Return [x, y] of the center of cell containing provided text 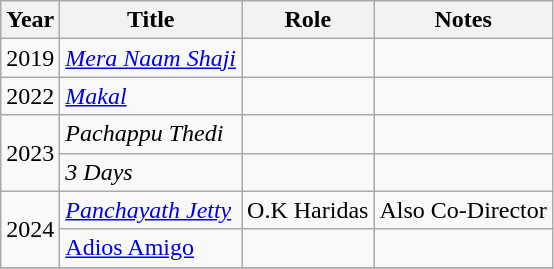
Panchayath Jetty [151, 210]
Title [151, 20]
Year [30, 20]
Makal [151, 96]
Pachappu Thedi [151, 134]
2022 [30, 96]
Adios Amigo [151, 248]
Role [308, 20]
3 Days [151, 172]
2023 [30, 153]
O.K Haridas [308, 210]
2024 [30, 229]
2019 [30, 58]
Notes [463, 20]
Also Co-Director [463, 210]
Mera Naam Shaji [151, 58]
